Extract the [X, Y] coordinate from the center of the cell holding the provided text.  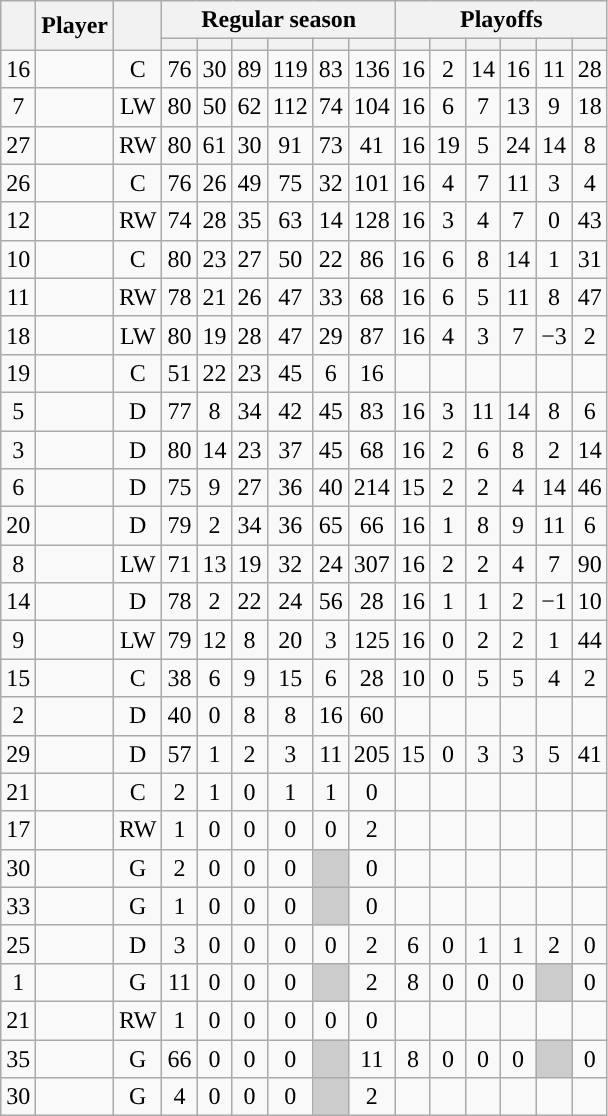
42 [290, 411]
125 [372, 640]
86 [372, 259]
44 [590, 640]
43 [590, 221]
205 [372, 754]
51 [180, 373]
101 [372, 183]
87 [372, 335]
Playoffs [501, 20]
136 [372, 69]
128 [372, 221]
307 [372, 564]
65 [330, 526]
Player [75, 26]
57 [180, 754]
60 [372, 716]
73 [330, 145]
119 [290, 69]
91 [290, 145]
56 [330, 602]
214 [372, 488]
37 [290, 449]
−1 [554, 602]
89 [250, 69]
77 [180, 411]
25 [18, 944]
38 [180, 678]
−3 [554, 335]
90 [590, 564]
31 [590, 259]
17 [18, 830]
63 [290, 221]
104 [372, 107]
71 [180, 564]
61 [214, 145]
49 [250, 183]
Regular season [278, 20]
46 [590, 488]
62 [250, 107]
112 [290, 107]
